Search for the cell housing the specified text and yield its [x, y] center coordinate. 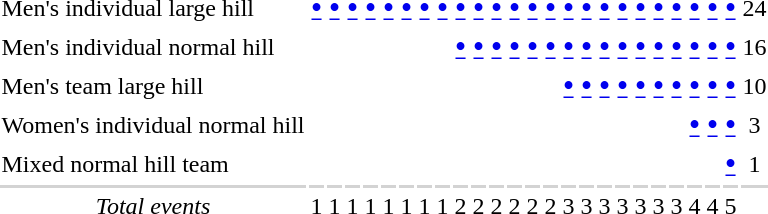
1 [754, 164]
Men's individual normal hill [153, 47]
Mixed normal hill team [153, 164]
Women's individual normal hill [153, 125]
16 [754, 47]
3 [754, 125]
10 [754, 86]
Men's team large hill [153, 86]
